Determine the [X, Y] coordinate at the center of the cell enclosing the given text.  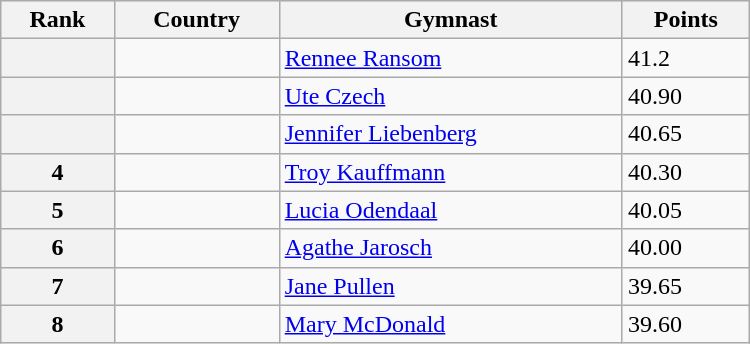
40.65 [686, 134]
Jane Pullen [450, 286]
Mary McDonald [450, 324]
6 [58, 248]
5 [58, 210]
Lucia Odendaal [450, 210]
Points [686, 20]
40.05 [686, 210]
Ute Czech [450, 96]
41.2 [686, 58]
Rank [58, 20]
Gymnast [450, 20]
Agathe Jarosch [450, 248]
40.00 [686, 248]
39.60 [686, 324]
40.90 [686, 96]
8 [58, 324]
39.65 [686, 286]
Troy Kauffmann [450, 172]
Rennee Ransom [450, 58]
7 [58, 286]
Country [196, 20]
4 [58, 172]
Jennifer Liebenberg [450, 134]
40.30 [686, 172]
